Scan for the cell matching the given text and deliver its [X, Y] coordinate at center. 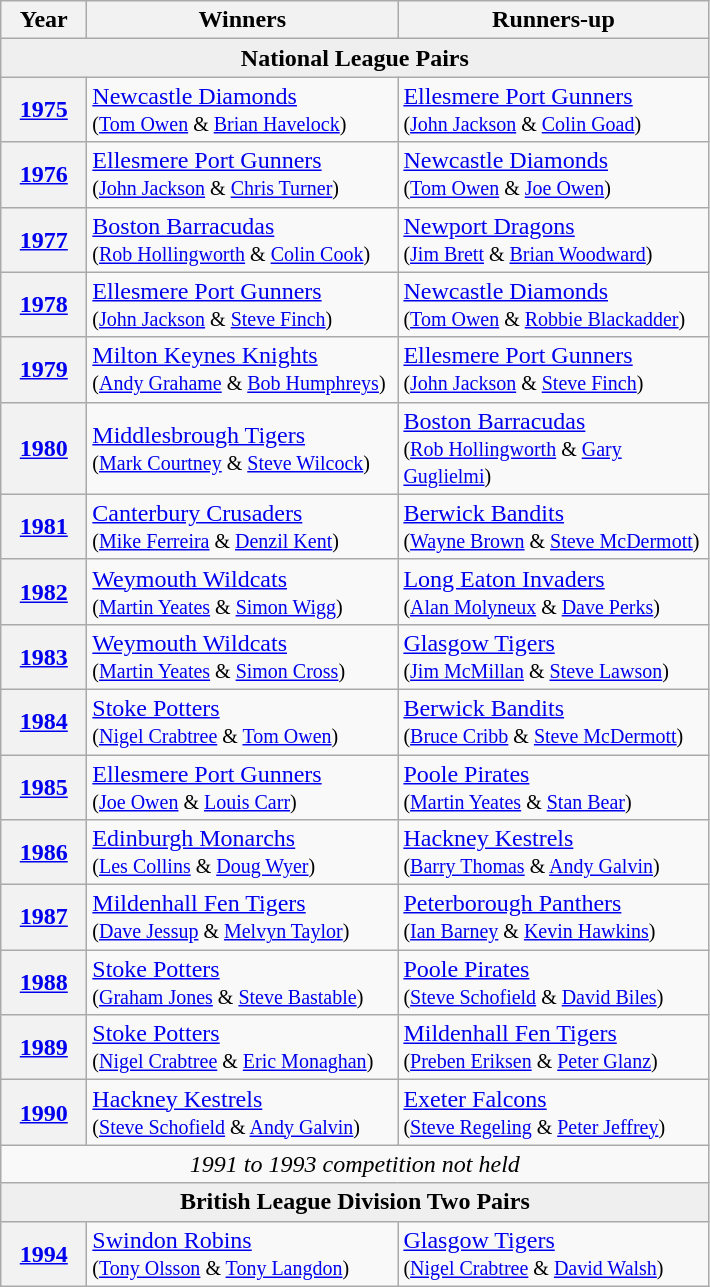
Milton Keynes Knights(Andy Grahame & Bob Humphreys) [242, 370]
Poole Pirates(Martin Yeates & Stan Bear) [554, 786]
Winners [242, 20]
Weymouth Wildcats(Martin Yeates & Simon Cross) [242, 656]
Weymouth Wildcats(Martin Yeates & Simon Wigg) [242, 592]
Exeter Falcons(Steve Regeling & Peter Jeffrey) [554, 1112]
Newcastle Diamonds(Tom Owen & Brian Havelock) [242, 110]
Ellesmere Port Gunners(John Jackson & Chris Turner) [242, 174]
British League Division Two Pairs [355, 1202]
Canterbury Crusaders(Mike Ferreira & Denzil Kent) [242, 526]
Mildenhall Fen Tigers(Dave Jessup & Melvyn Taylor) [242, 918]
Newcastle Diamonds(Tom Owen & Robbie Blackadder) [554, 304]
1985 [44, 786]
Peterborough Panthers(Ian Barney & Kevin Hawkins) [554, 918]
1982 [44, 592]
Ellesmere Port Gunners(John Jackson & Colin Goad) [554, 110]
Hackney Kestrels(Barry Thomas & Andy Galvin) [554, 852]
1978 [44, 304]
Glasgow Tigers(Nigel Crabtree & David Walsh) [554, 1254]
Boston Barracudas(Rob Hollingworth & Gary Guglielmi) [554, 448]
Hackney Kestrels(Steve Schofield & Andy Galvin) [242, 1112]
Year [44, 20]
Newcastle Diamonds(Tom Owen & Joe Owen) [554, 174]
1986 [44, 852]
Stoke Potters(Nigel Crabtree & Eric Monaghan) [242, 1048]
Ellesmere Port Gunners(Joe Owen & Louis Carr) [242, 786]
Stoke Potters(Graham Jones & Steve Bastable) [242, 982]
1980 [44, 448]
Poole Pirates(Steve Schofield & David Biles) [554, 982]
1989 [44, 1048]
1977 [44, 240]
1976 [44, 174]
1987 [44, 918]
Long Eaton Invaders(Alan Molyneux & Dave Perks) [554, 592]
1981 [44, 526]
Runners-up [554, 20]
Newport Dragons(Jim Brett & Brian Woodward) [554, 240]
1994 [44, 1254]
Middlesbrough Tigers(Mark Courtney & Steve Wilcock) [242, 448]
1979 [44, 370]
1990 [44, 1112]
1975 [44, 110]
Stoke Potters(Nigel Crabtree & Tom Owen) [242, 722]
Swindon Robins(Tony Olsson & Tony Langdon) [242, 1254]
Edinburgh Monarchs(Les Collins & Doug Wyer) [242, 852]
Mildenhall Fen Tigers(Preben Eriksen & Peter Glanz) [554, 1048]
1988 [44, 982]
National League Pairs [355, 58]
1983 [44, 656]
Berwick Bandits(Bruce Cribb & Steve McDermott) [554, 722]
1991 to 1993 competition not held [355, 1164]
Berwick Bandits(Wayne Brown & Steve McDermott) [554, 526]
Glasgow Tigers(Jim McMillan & Steve Lawson) [554, 656]
1984 [44, 722]
Boston Barracudas(Rob Hollingworth & Colin Cook) [242, 240]
